Extract the [x, y] coordinate from the center of the cell holding the provided text.  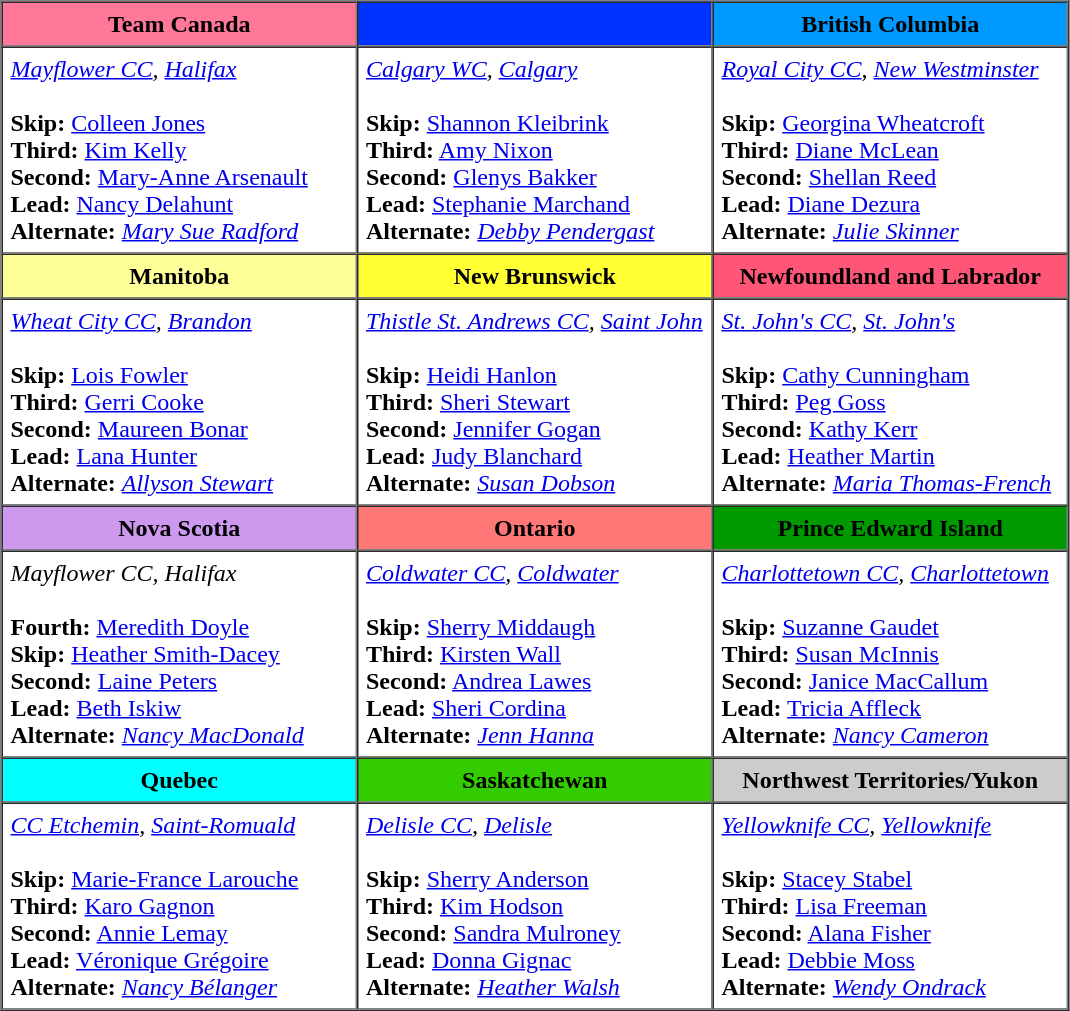
Calgary WC, CalgarySkip: Shannon Kleibrink Third: Amy Nixon Second: Glenys Bakker Lead: Stephanie Marchand Alternate: Debby Pendergast [535, 150]
Quebec [180, 780]
Mayflower CC, HalifaxSkip: Colleen Jones Third: Kim Kelly Second: Mary-Anne Arsenault Lead: Nancy Delahunt Alternate: Mary Sue Radford [180, 150]
Newfoundland and Labrador [890, 276]
Royal City CC, New WestminsterSkip: Georgina Wheatcroft Third: Diane McLean Second: Shellan Reed Lead: Diane Dezura Alternate: Julie Skinner [890, 150]
Ontario [535, 528]
St. John's CC, St. John'sSkip: Cathy Cunningham Third: Peg Goss Second: Kathy Kerr Lead: Heather Martin Alternate: Maria Thomas-French [890, 402]
Coldwater CC, ColdwaterSkip: Sherry Middaugh Third: Kirsten Wall Second: Andrea Lawes Lead: Sheri Cordina Alternate: Jenn Hanna [535, 654]
Mayflower CC, HalifaxFourth: Meredith Doyle Skip: Heather Smith-Dacey Second: Laine Peters Lead: Beth Iskiw Alternate: Nancy MacDonald [180, 654]
Prince Edward Island [890, 528]
Northwest Territories/Yukon [890, 780]
Charlottetown CC, CharlottetownSkip: Suzanne Gaudet Third: Susan McInnis Second: Janice MacCallum Lead: Tricia Affleck Alternate: Nancy Cameron [890, 654]
Saskatchewan [535, 780]
Nova Scotia [180, 528]
Wheat City CC, BrandonSkip: Lois Fowler Third: Gerri Cooke Second: Maureen Bonar Lead: Lana Hunter Alternate: Allyson Stewart [180, 402]
Team Canada [180, 24]
British Columbia [890, 24]
CC Etchemin, Saint-RomualdSkip: Marie-France Larouche Third: Karo Gagnon Second: Annie Lemay Lead: Véronique Grégoire Alternate: Nancy Bélanger [180, 906]
Yellowknife CC, YellowknifeSkip: Stacey Stabel Third: Lisa Freeman Second: Alana Fisher Lead: Debbie Moss Alternate: Wendy Ondrack [890, 906]
Thistle St. Andrews CC, Saint JohnSkip: Heidi Hanlon Third: Sheri Stewart Second: Jennifer Gogan Lead: Judy Blanchard Alternate: Susan Dobson [535, 402]
Delisle CC, DelisleSkip: Sherry Anderson Third: Kim Hodson Second: Sandra Mulroney Lead: Donna Gignac Alternate: Heather Walsh [535, 906]
New Brunswick [535, 276]
Manitoba [180, 276]
